Search for the cell housing the specified text and yield its (X, Y) center coordinate. 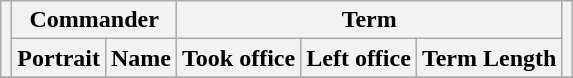
Name (140, 58)
Left office (359, 58)
Term (370, 20)
Term Length (489, 58)
Commander (94, 20)
Portrait (59, 58)
Took office (239, 58)
